Find where the given text appears and provide that cell's center as [X, Y] coordinate. 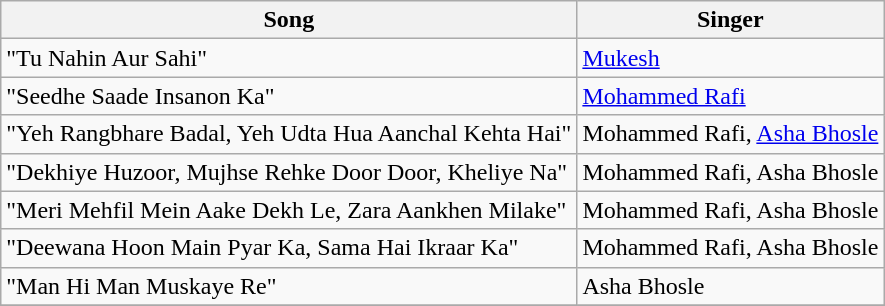
"Tu Nahin Aur Sahi" [289, 58]
Mohammed Rafi [730, 96]
Mukesh [730, 58]
"Man Hi Man Muskaye Re" [289, 286]
Asha Bhosle [730, 286]
"Dekhiye Huzoor, Mujhse Rehke Door Door, Kheliye Na" [289, 172]
Singer [730, 20]
"Yeh Rangbhare Badal, Yeh Udta Hua Aanchal Kehta Hai" [289, 134]
Song [289, 20]
"Deewana Hoon Main Pyar Ka, Sama Hai Ikraar Ka" [289, 248]
"Meri Mehfil Mein Aake Dekh Le, Zara Aankhen Milake" [289, 210]
"Seedhe Saade Insanon Ka" [289, 96]
